Return [x, y] of the center of cell containing provided text 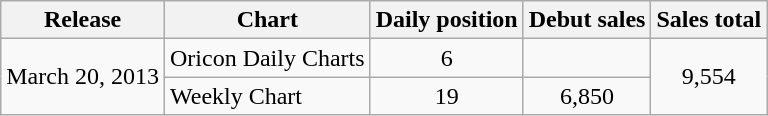
19 [446, 96]
Daily position [446, 20]
6,850 [587, 96]
6 [446, 58]
Sales total [709, 20]
Weekly Chart [267, 96]
Release [83, 20]
March 20, 2013 [83, 77]
Oricon Daily Charts [267, 58]
9,554 [709, 77]
Chart [267, 20]
Debut sales [587, 20]
